Detect which cell encompasses the target text, then output its [x, y] center coordinate. 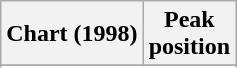
Chart (1998) [72, 34]
Peakposition [189, 34]
